Pinpoint the cell where the given text exists, returning its (X, Y) midpoint coordinate. 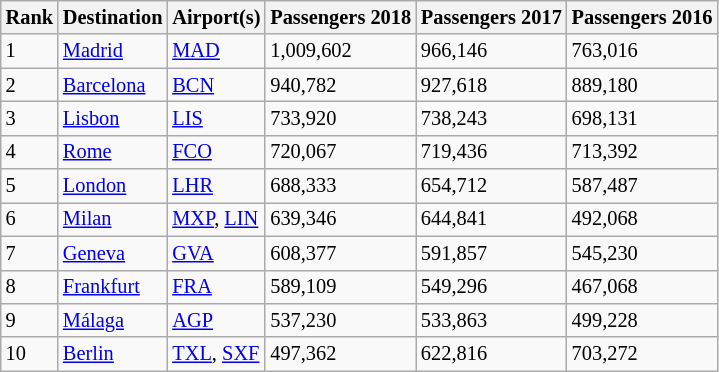
644,841 (492, 219)
Berlin (112, 354)
467,068 (642, 287)
1,009,602 (340, 51)
Madrid (112, 51)
733,920 (340, 118)
549,296 (492, 287)
MAD (216, 51)
966,146 (492, 51)
10 (30, 354)
Rank (30, 17)
738,243 (492, 118)
FRA (216, 287)
AGP (216, 320)
497,362 (340, 354)
940,782 (340, 85)
889,180 (642, 85)
FCO (216, 152)
London (112, 186)
492,068 (642, 219)
Airport(s) (216, 17)
4 (30, 152)
587,487 (642, 186)
Lisbon (112, 118)
GVA (216, 253)
Rome (112, 152)
7 (30, 253)
Málaga (112, 320)
622,816 (492, 354)
591,857 (492, 253)
499,228 (642, 320)
639,346 (340, 219)
LIS (216, 118)
713,392 (642, 152)
589,109 (340, 287)
703,272 (642, 354)
533,863 (492, 320)
2 (30, 85)
MXP, LIN (216, 219)
608,377 (340, 253)
Passengers 2018 (340, 17)
545,230 (642, 253)
Passengers 2017 (492, 17)
Milan (112, 219)
5 (30, 186)
1 (30, 51)
763,016 (642, 51)
Geneva (112, 253)
654,712 (492, 186)
698,131 (642, 118)
537,230 (340, 320)
3 (30, 118)
Destination (112, 17)
8 (30, 287)
719,436 (492, 152)
Frankfurt (112, 287)
9 (30, 320)
BCN (216, 85)
6 (30, 219)
Barcelona (112, 85)
927,618 (492, 85)
Passengers 2016 (642, 17)
720,067 (340, 152)
TXL, SXF (216, 354)
LHR (216, 186)
688,333 (340, 186)
